Scan for the cell matching the given text and deliver its (X, Y) coordinate at center. 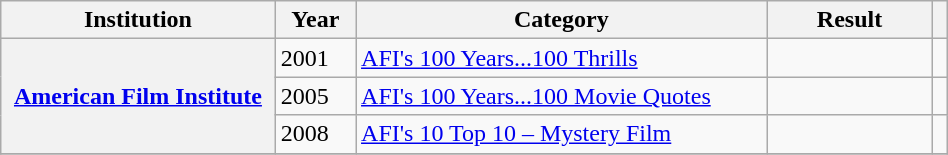
American Film Institute (138, 96)
2005 (315, 96)
AFI's 100 Years...100 Thrills (562, 58)
Institution (138, 20)
AFI's 100 Years...100 Movie Quotes (562, 96)
Result (850, 20)
AFI's 10 Top 10 – Mystery Film (562, 134)
Category (562, 20)
2001 (315, 58)
Year (315, 20)
2008 (315, 134)
